Pinpoint the cell where the given text exists, returning its (X, Y) midpoint coordinate. 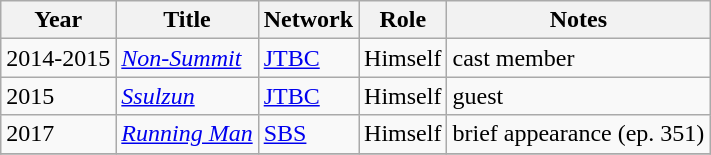
cast member (578, 58)
SBS (308, 134)
2014-2015 (58, 58)
Running Man (187, 134)
2017 (58, 134)
Notes (578, 20)
2015 (58, 96)
Title (187, 20)
Ssulzun (187, 96)
Role (403, 20)
Non-Summit (187, 58)
Network (308, 20)
guest (578, 96)
Year (58, 20)
brief appearance (ep. 351) (578, 134)
